Capture the cell that displays the provided text and extract its [x, y] central coordinate. 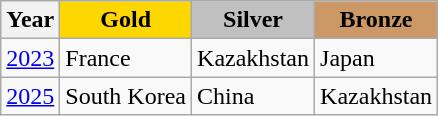
South Korea [126, 96]
2025 [30, 96]
Bronze [376, 20]
2023 [30, 58]
Gold [126, 20]
Year [30, 20]
France [126, 58]
Silver [254, 20]
China [254, 96]
Japan [376, 58]
